Output the (x, y) coordinate of the center of the cell containing the given text.  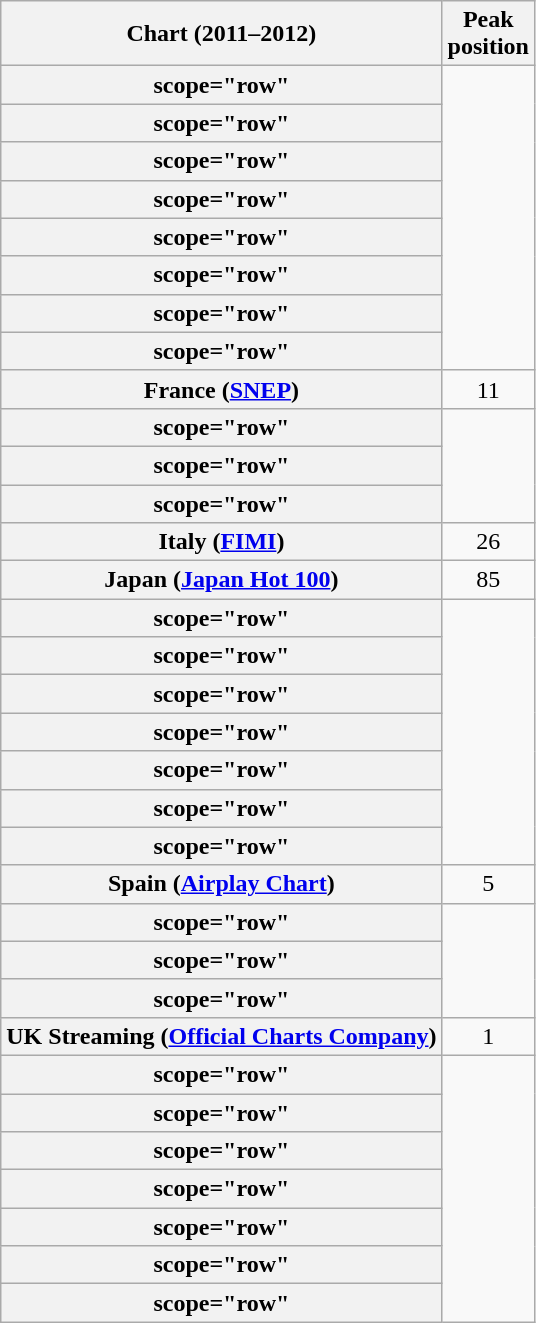
Spain (Airplay Chart) (222, 884)
11 (488, 389)
France (SNEP) (222, 389)
85 (488, 580)
1 (488, 1036)
26 (488, 542)
Italy (FIMI) (222, 542)
Peakposition (488, 34)
5 (488, 884)
UK Streaming (Official Charts Company) (222, 1036)
Chart (2011–2012) (222, 34)
Japan (Japan Hot 100) (222, 580)
